Pinpoint the cell where the given text exists, returning its [X, Y] midpoint coordinate. 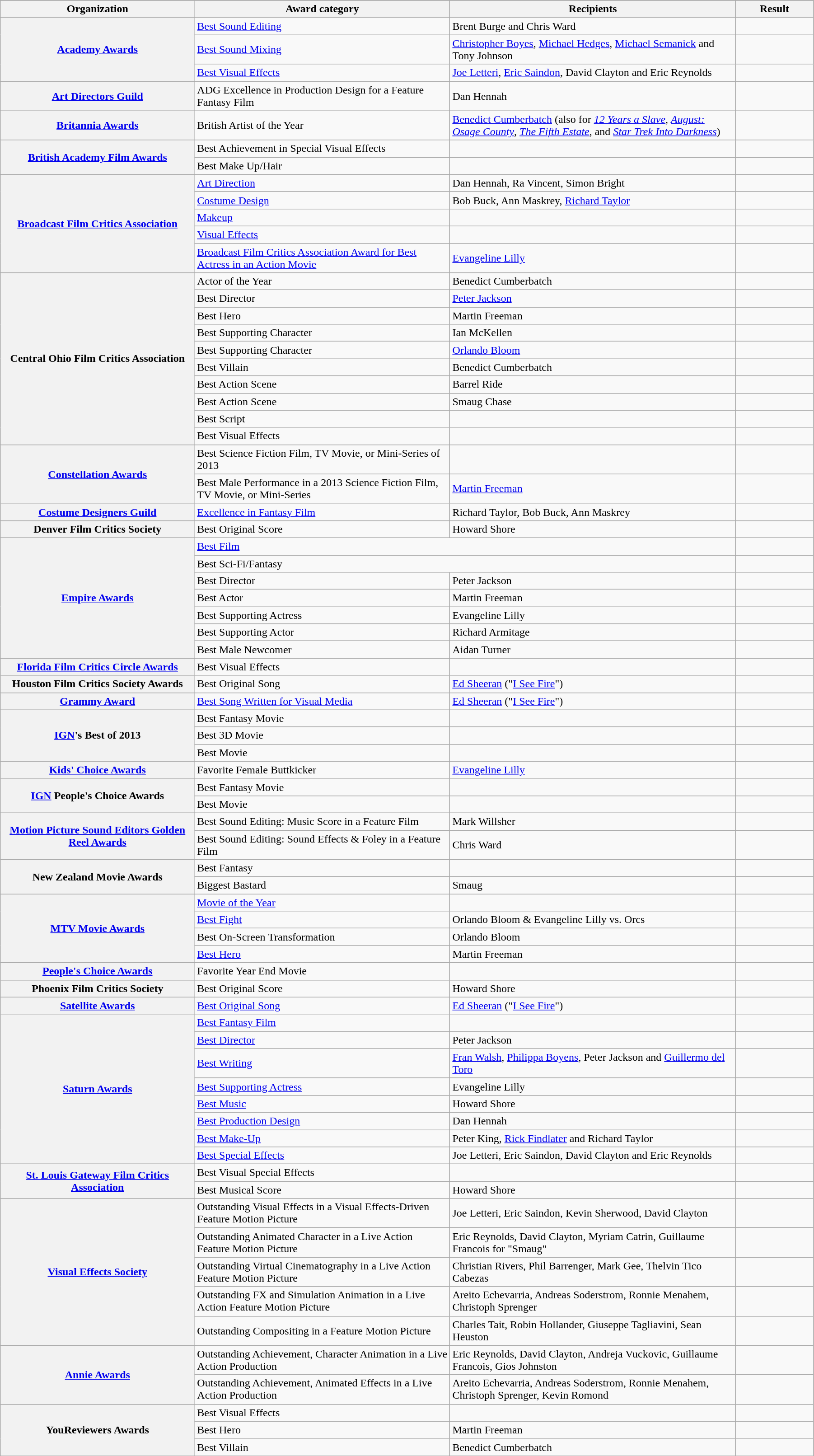
Peter King, Rick Findlater and Richard Taylor [593, 1138]
Richard Armitage [593, 632]
Academy Awards [98, 50]
Visual Effects [323, 234]
People's Choice Awards [98, 971]
Best Actor [323, 598]
Richard Taylor, Bob Buck, Ann Maskrey [593, 512]
Best Fight [323, 920]
Aidan Turner [593, 650]
Best Special Effects [323, 1156]
Best Make-Up [323, 1138]
Broadcast Film Critics Association Award for Best Actress in an Action Movie [323, 257]
Organization [98, 9]
Ian McKellen [593, 333]
British Artist of the Year [323, 126]
Outstanding Achievement, Character Animation in a Live Action Production [323, 1360]
Smaug Chase [593, 402]
Best Musical Score [323, 1190]
Constellation Awards [98, 474]
Empire Awards [98, 598]
Saturn Awards [98, 1089]
Best Film [465, 546]
Best Sound Editing: Sound Effects & Foley in a Feature Film [323, 845]
Outstanding Virtual Cinematography in a Live Action Feature Motion Picture [323, 1272]
Annie Awards [98, 1375]
Favorite Year End Movie [323, 971]
Favorite Female Buttkicker [323, 770]
Barrel Ride [593, 384]
Movie of the Year [323, 903]
Areito Echevarria, Andreas Soderstrom, Ronnie Menahem, Christoph Sprenger [593, 1301]
Broadcast Film Critics Association [98, 223]
Kids' Choice Awards [98, 770]
Outstanding Visual Effects in a Visual Effects-Driven Feature Motion Picture [323, 1213]
Costume Designers Guild [98, 512]
Best Achievement in Special Visual Effects [323, 149]
Award category [323, 9]
Best Music [323, 1104]
Best Sound Editing: Music Score in a Feature Film [323, 821]
Smaug [593, 885]
Houston Film Critics Society Awards [98, 684]
Excellence in Fantasy Film [323, 512]
British Academy Film Awards [98, 157]
Britannia Awards [98, 126]
Brent Burge and Chris Ward [593, 26]
Benedict Cumberbatch (also for 12 Years a Slave, August: Osage County, The Fifth Estate, and Star Trek Into Darkness) [593, 126]
ADG Excellence in Production Design for a Feature Fantasy Film [323, 96]
Actor of the Year [323, 281]
Best Supporting Actor [323, 632]
Costume Design [323, 200]
Best Production Design [323, 1121]
Best Sound Mixing [323, 50]
Best On-Screen Transformation [323, 937]
Recipients [593, 9]
Best Script [323, 419]
Florida Film Critics Circle Awards [98, 667]
MTV Movie Awards [98, 928]
Best Song Written for Visual Media [323, 701]
Best Visual Special Effects [323, 1173]
Outstanding Compositing in a Feature Motion Picture [323, 1331]
Eric Reynolds, David Clayton, Myriam Catrin, Guillaume Francois for "Smaug" [593, 1242]
Visual Effects Society [98, 1272]
Makeup [323, 217]
Eric Reynolds, David Clayton, Andreja Vuckovic, Guillaume Francois, Gios Johnston [593, 1360]
Satellite Awards [98, 1006]
Best Sound Editing [323, 26]
Best Male Performance in a 2013 Science Fiction Film, TV Movie, or Mini-Series [323, 489]
Art Direction [323, 183]
Result [774, 9]
Christopher Boyes, Michael Hedges, Michael Semanick and Tony Johnson [593, 50]
Christian Rivers, Phil Barrenger, Mark Gee, Thelvin Tico Cabezas [593, 1272]
Bob Buck, Ann Maskrey, Richard Taylor [593, 200]
Mark Willsher [593, 821]
Best Writing [323, 1063]
Best Make Up/Hair [323, 166]
Outstanding Achievement, Animated Effects in a Live Action Production [323, 1390]
Art Directors Guild [98, 96]
Biggest Bastard [323, 885]
IGN People's Choice Awards [98, 796]
Best Science Fiction Film, TV Movie, or Mini-Series of 2013 [323, 459]
Best Fantasy Film [323, 1023]
Orlando Bloom & Evangeline Lilly vs. Orcs [593, 920]
Denver Film Critics Society [98, 529]
Grammy Award [98, 701]
IGN's Best of 2013 [98, 735]
YouReviewers Awards [98, 1430]
Joe Letteri, Eric Saindon, Kevin Sherwood, David Clayton [593, 1213]
Areito Echevarria, Andreas Soderstrom, Ronnie Menahem, Christoph Sprenger, Kevin Romond [593, 1390]
Outstanding Animated Character in a Live Action Feature Motion Picture [323, 1242]
Best Fantasy [323, 868]
Dan Hennah, Ra Vincent, Simon Bright [593, 183]
Chris Ward [593, 845]
Central Ohio Film Critics Association [98, 359]
Charles Tait, Robin Hollander, Giuseppe Tagliavini, Sean Heuston [593, 1331]
Outstanding FX and Simulation Animation in a Live Action Feature Motion Picture [323, 1301]
Best 3D Movie [323, 735]
Phoenix Film Critics Society [98, 988]
New Zealand Movie Awards [98, 877]
Fran Walsh, Philippa Boyens, Peter Jackson and Guillermo del Toro [593, 1063]
Best Male Newcomer [323, 650]
Best Sci-Fi/Fantasy [465, 563]
Motion Picture Sound Editors Golden Reel Awards [98, 836]
St. Louis Gateway Film Critics Association [98, 1181]
